Identify which cell holds the provided text, then report its [x, y] central coordinate. 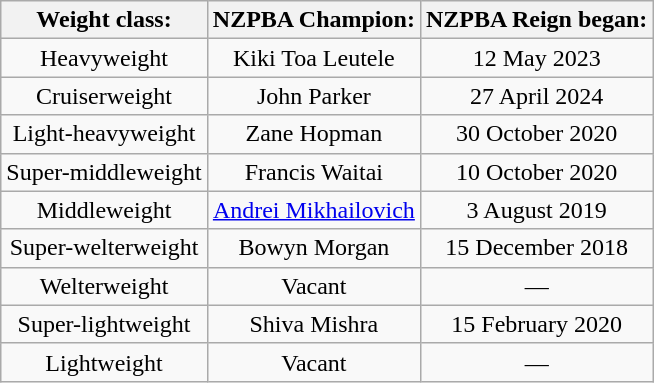
Super-middleweight [104, 172]
15 December 2018 [536, 248]
Bowyn Morgan [314, 248]
John Parker [314, 96]
30 October 2020 [536, 134]
Kiki Toa Leutele [314, 58]
NZPBA Reign began: [536, 20]
Zane Hopman [314, 134]
Welterweight [104, 286]
15 February 2020 [536, 324]
Super-lightweight [104, 324]
27 April 2024 [536, 96]
Francis Waitai [314, 172]
Super-welterweight [104, 248]
NZPBA Champion: [314, 20]
12 May 2023 [536, 58]
Cruiserweight [104, 96]
Andrei Mikhailovich [314, 210]
Weight class: [104, 20]
Lightweight [104, 362]
Shiva Mishra [314, 324]
10 October 2020 [536, 172]
3 August 2019 [536, 210]
Heavyweight [104, 58]
Light-heavyweight [104, 134]
Middleweight [104, 210]
